Pinpoint the cell where the given text exists, returning its [x, y] midpoint coordinate. 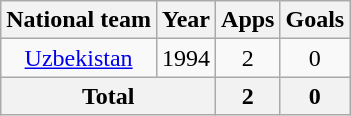
Uzbekistan [79, 58]
Goals [315, 20]
1994 [186, 58]
Apps [248, 20]
Total [108, 96]
Year [186, 20]
National team [79, 20]
